Find where the given text appears and provide that cell's center as (X, Y) coordinate. 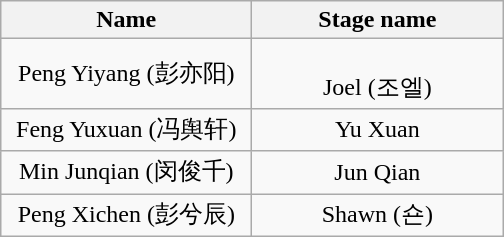
Yu Xuan (378, 130)
Peng Yiyang (彭亦阳) (126, 74)
Jun Qian (378, 172)
Name (126, 20)
Stage name (378, 20)
Feng Yuxuan (冯舆轩) (126, 130)
Shawn (숀) (378, 216)
Joel (조엘) (378, 74)
Peng Xichen (彭兮辰) (126, 216)
Min Junqian (闵俊千) (126, 172)
